For the text-containing cell, return its midpoint in (x, y) coordinate format. 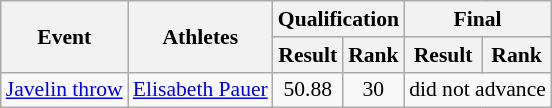
Qualification (338, 19)
Event (64, 36)
Final (478, 19)
Athletes (200, 36)
did not advance (478, 90)
Elisabeth Pauer (200, 90)
30 (374, 90)
Javelin throw (64, 90)
50.88 (308, 90)
